Output the [X, Y] coordinate of the center of the cell containing the given text.  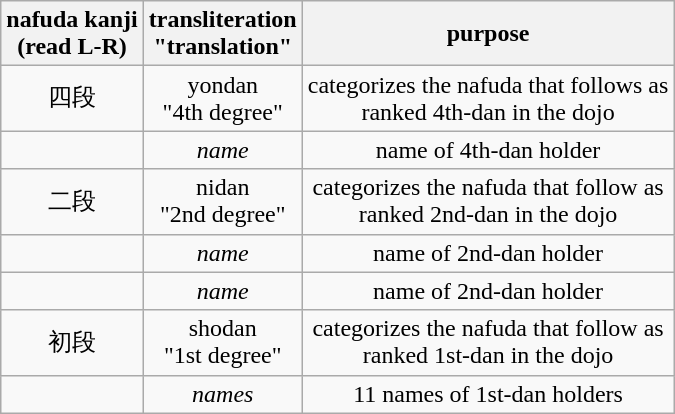
nafuda kanji(read L-R) [72, 34]
yondan"4th degree" [222, 98]
categorizes the nafuda that follow asranked 1st-dan in the dojo [488, 342]
names [222, 394]
purpose [488, 34]
categorizes the nafuda that follow asranked 2nd-dan in the dojo [488, 202]
name of 4th-dan holder [488, 150]
四段 [72, 98]
11 names of 1st-dan holders [488, 394]
初段 [72, 342]
categorizes the nafuda that follows asranked 4th-dan in the dojo [488, 98]
transliteration"translation" [222, 34]
nidan"2nd degree" [222, 202]
二段 [72, 202]
shodan"1st degree" [222, 342]
